Capture the cell that displays the provided text and extract its (X, Y) central coordinate. 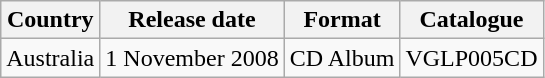
CD Album (342, 58)
VGLP005CD (472, 58)
Release date (192, 20)
Country (50, 20)
Format (342, 20)
Australia (50, 58)
Catalogue (472, 20)
1 November 2008 (192, 58)
